Identify which cell holds the provided text, then report its [X, Y] central coordinate. 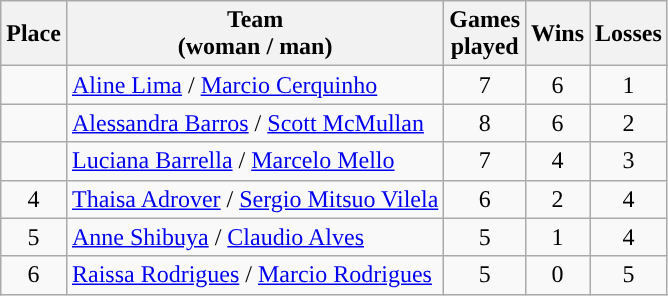
Alessandra Barros / Scott McMullan [254, 123]
Wins [558, 34]
Aline Lima / Marcio Cerquinho [254, 85]
Gamesplayed [485, 34]
8 [485, 123]
Thaisa Adrover / Sergio Mitsuo Vilela [254, 199]
Raissa Rodrigues / Marcio Rodrigues [254, 275]
Anne Shibuya / Claudio Alves [254, 237]
Team(woman / man) [254, 34]
Luciana Barrella / Marcelo Mello [254, 161]
Losses [629, 34]
3 [629, 161]
0 [558, 275]
Place [34, 34]
